Locate the cell with the specified text and output its (X, Y) center coordinate. 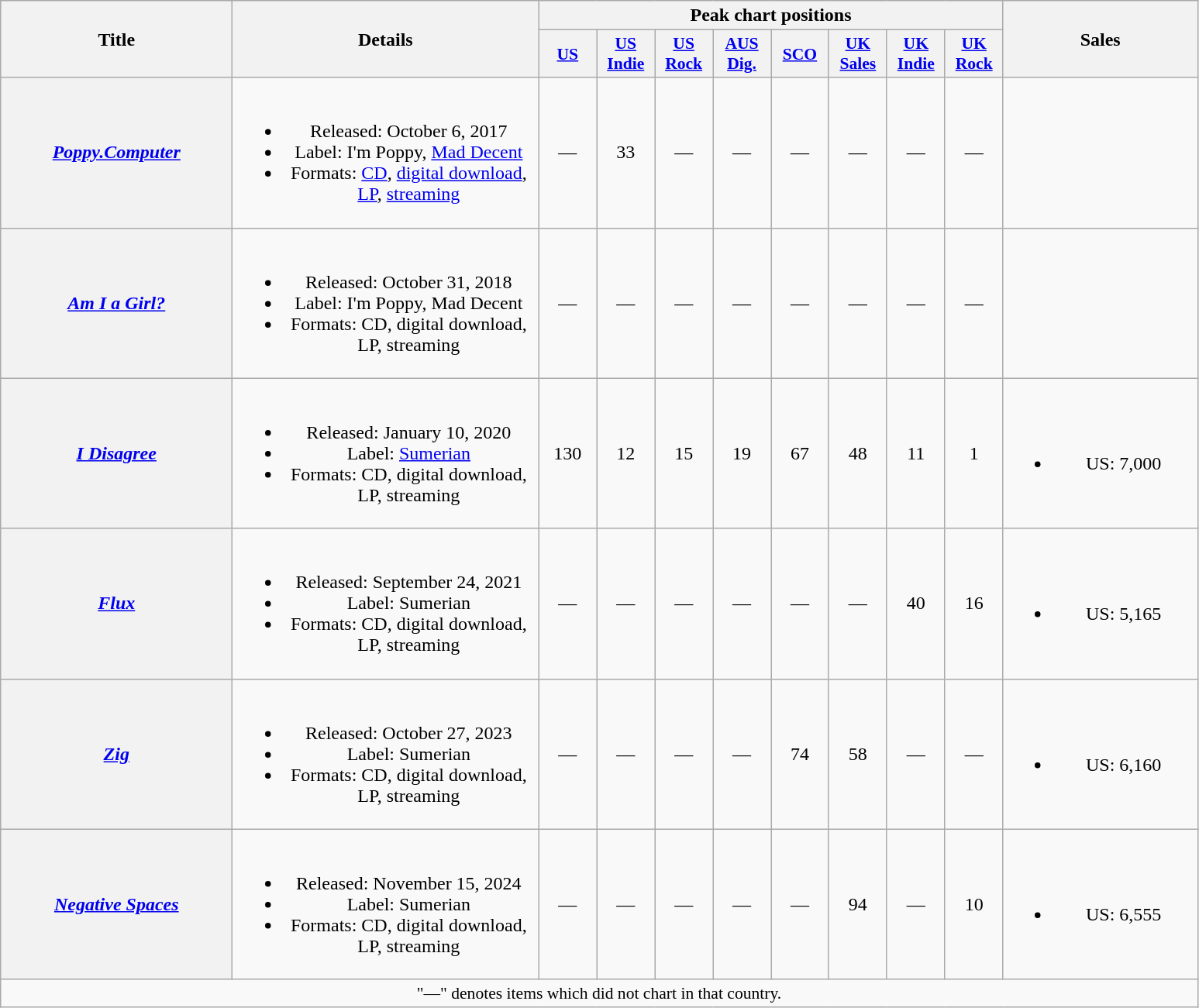
US: 5,165 (1101, 604)
Details (386, 39)
33 (626, 153)
Flux (116, 604)
74 (800, 754)
Released: September 24, 2021Label: SumerianFormats: CD, digital download, LP, streaming (386, 604)
SCO (800, 54)
US: 6,160 (1101, 754)
58 (857, 754)
Released: October 27, 2023Label: SumerianFormats: CD, digital download, LP, streaming (386, 754)
Released: October 31, 2018Label: I'm Poppy, Mad DecentFormats: CD, digital download, LP, streaming (386, 303)
USRock (684, 54)
US: 6,555 (1101, 904)
Negative Spaces (116, 904)
US (567, 54)
19 (742, 453)
UKRock (973, 54)
USIndie (626, 54)
1 (973, 453)
130 (567, 453)
"—" denotes items which did not chart in that country. (599, 993)
Released: November 15, 2024Label: SumerianFormats: CD, digital download, LP, streaming (386, 904)
94 (857, 904)
UKIndie (916, 54)
12 (626, 453)
Released: January 10, 2020Label: SumerianFormats: CD, digital download, LP, streaming (386, 453)
UKSales (857, 54)
AUSDig. (742, 54)
Title (116, 39)
48 (857, 453)
Zig (116, 754)
US: 7,000 (1101, 453)
I Disagree (116, 453)
10 (973, 904)
15 (684, 453)
16 (973, 604)
Released: October 6, 2017Label: I'm Poppy, Mad DecentFormats: CD, digital download, LP, streaming (386, 153)
Poppy.Computer (116, 153)
Am I a Girl? (116, 303)
40 (916, 604)
11 (916, 453)
Sales (1101, 39)
Peak chart positions (770, 15)
67 (800, 453)
